Output the (x, y) coordinate of the center of the cell containing the given text.  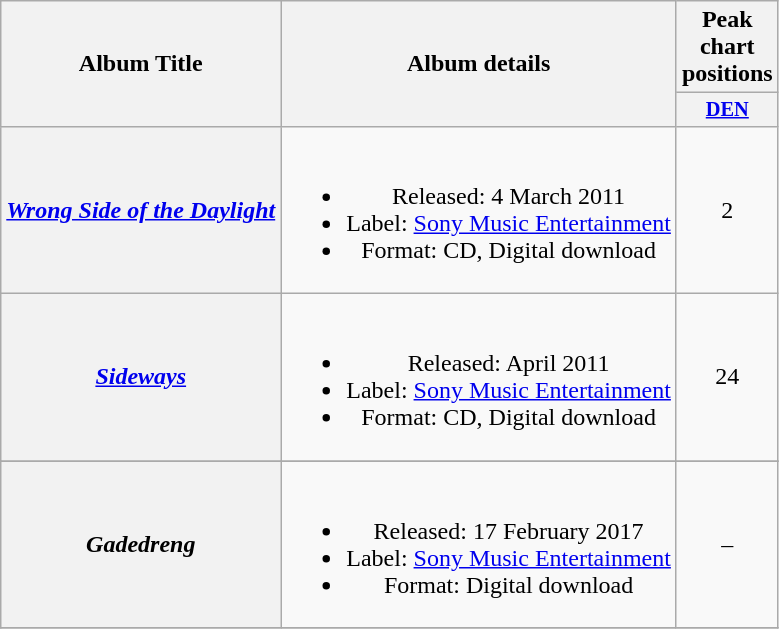
Sideways (141, 378)
Album Title (141, 64)
2 (727, 210)
Album details (479, 64)
Peak chart positions (727, 47)
Gadedreng (141, 544)
Released: 4 March 2011Label: Sony Music EntertainmentFormat: CD, Digital download (479, 210)
Released: 17 February 2017Label: Sony Music EntertainmentFormat: Digital download (479, 544)
– (727, 544)
Released: April 2011Label: Sony Music EntertainmentFormat: CD, Digital download (479, 378)
DEN (727, 110)
24 (727, 378)
Wrong Side of the Daylight (141, 210)
